Scan for the cell matching the given text and deliver its (X, Y) coordinate at center. 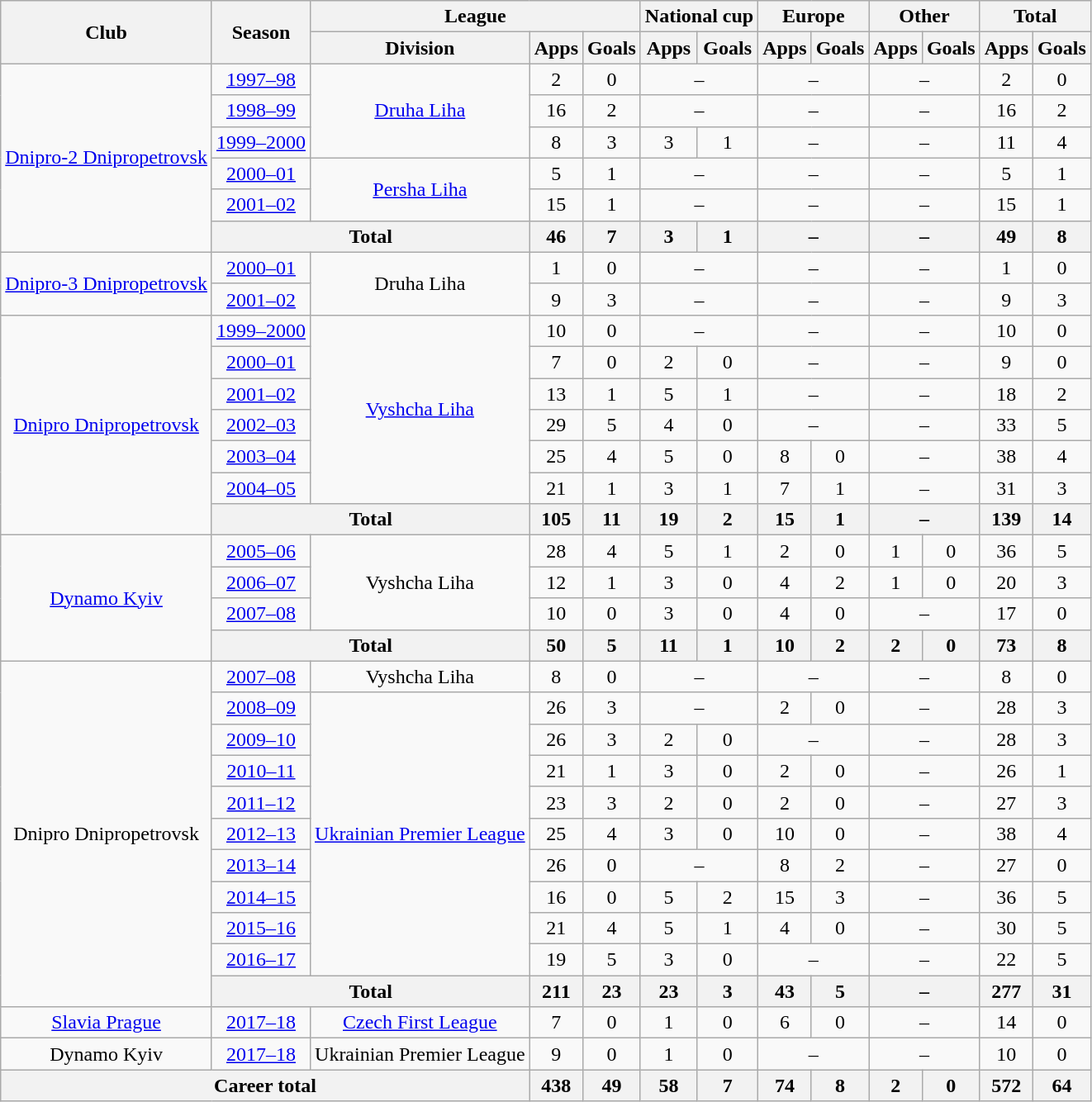
20 (1006, 582)
6 (785, 1023)
572 (1006, 1085)
1997–98 (261, 79)
73 (1006, 645)
2011–12 (261, 802)
Slavia Prague (107, 1023)
Czech First League (420, 1023)
22 (1006, 960)
277 (1006, 991)
58 (668, 1085)
National cup (699, 17)
2014–15 (261, 896)
30 (1006, 929)
Other (924, 17)
12 (556, 582)
46 (556, 236)
2016–17 (261, 960)
Dnipro-3 Dnipropetrovsk (107, 283)
33 (1006, 425)
Division (420, 48)
74 (785, 1085)
1998–99 (261, 111)
13 (556, 394)
Europe (814, 17)
64 (1062, 1085)
50 (556, 645)
43 (785, 991)
Dnipro-2 Dnipropetrovsk (107, 158)
2006–07 (261, 582)
Season (261, 32)
Club (107, 32)
2013–14 (261, 865)
139 (1006, 520)
29 (556, 425)
2009–10 (261, 739)
18 (1006, 394)
2002–03 (261, 425)
105 (556, 520)
2010–11 (261, 771)
2012–13 (261, 834)
Career total (265, 1085)
17 (1006, 614)
438 (556, 1085)
2015–16 (261, 929)
2003–04 (261, 457)
Persha Liha (420, 189)
211 (556, 991)
2005–06 (261, 551)
2004–05 (261, 488)
2008–09 (261, 708)
League (476, 17)
